Return (x, y) of the center of cell containing provided text 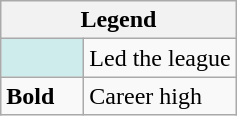
Career high (160, 96)
Legend (118, 20)
Bold (42, 96)
Led the league (160, 58)
